Return the [X, Y] coordinate for the center point of the cell that contains the specified text.  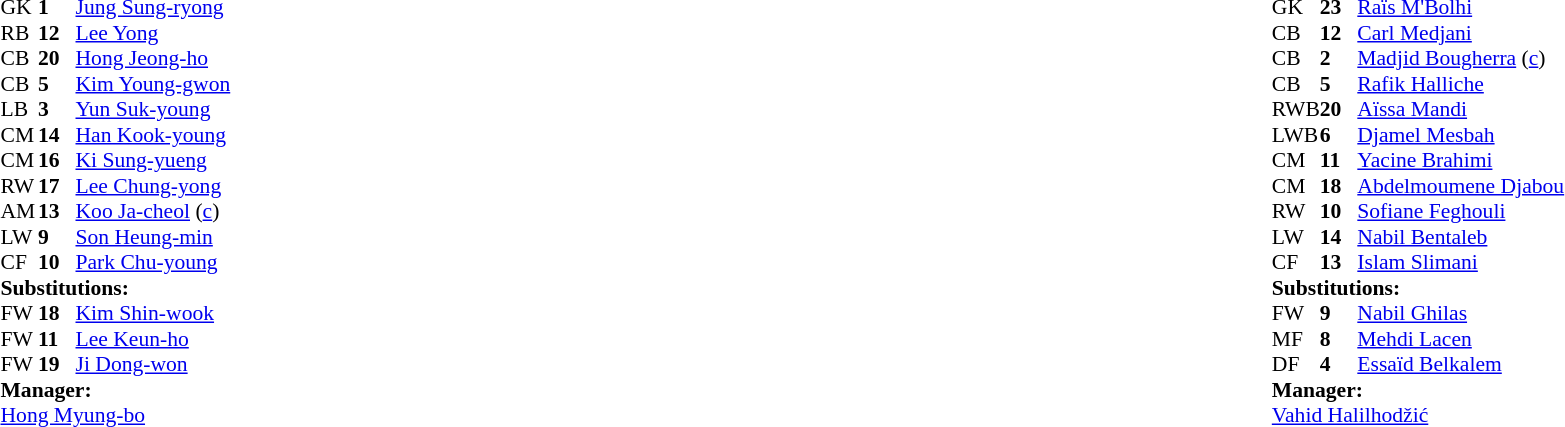
LB [19, 109]
Han Kook-young [154, 135]
Sofiane Feghouli [1460, 211]
Madjid Bougherra (c) [1460, 59]
Abdelmoumene Djabou [1460, 186]
Park Chu-young [154, 263]
Ji Dong-won [154, 365]
17 [57, 186]
AM [19, 211]
8 [1339, 339]
Aïssa Mandi [1460, 109]
RB [19, 33]
MF [1296, 339]
Koo Ja-cheol (c) [154, 211]
RWB [1296, 109]
Rafik Halliche [1460, 84]
Hong Jeong-ho [154, 59]
Yun Suk-young [154, 109]
2 [1339, 59]
Mehdi Lacen [1460, 339]
16 [57, 161]
Yacine Brahimi [1460, 161]
Lee Yong [154, 33]
Djamel Mesbah [1460, 135]
DF [1296, 365]
Son Heung-min [154, 237]
Nabil Ghilas [1460, 313]
19 [57, 365]
Kim Shin-wook [154, 313]
Nabil Bentaleb [1460, 237]
3 [57, 109]
Ki Sung-yueng [154, 161]
Islam Slimani [1460, 263]
4 [1339, 365]
Carl Medjani [1460, 33]
Lee Chung-yong [154, 186]
Essaïd Belkalem [1460, 365]
Lee Keun-ho [154, 339]
6 [1339, 135]
Kim Young-gwon [154, 84]
LWB [1296, 135]
